Extract the [X, Y] coordinate from the center of the cell holding the provided text.  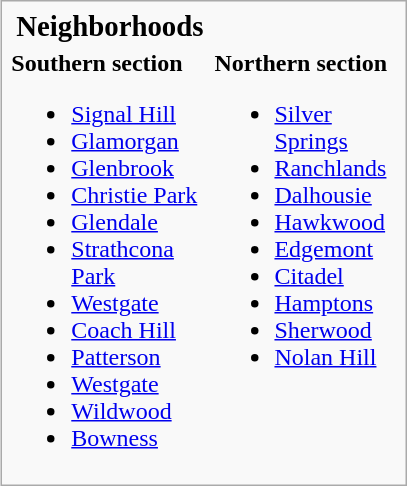
Southern sectionSignal HillGlamorganGlenbrookChristie ParkGlendaleStrathcona ParkWestgateCoach HillPattersonWestgateWildwoodBowness [110, 262]
Neighborhoods [110, 27]
Northern sectionSilver SpringsRanchlandsDalhousieHawkwoodEdgemontCitadelHamptonsSherwoodNolan Hill [306, 262]
